Determine the [x, y] coordinate at the center of the cell enclosing the given text.  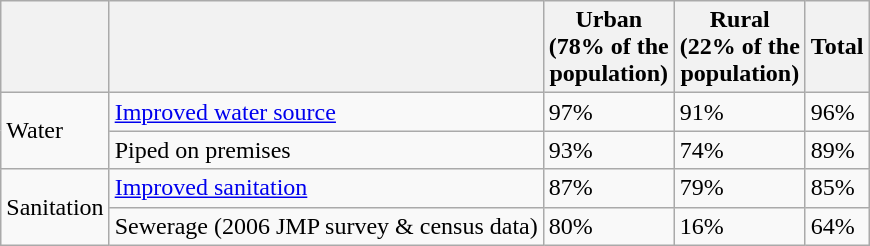
Rural(22% of thepopulation) [740, 47]
Total [837, 47]
97% [608, 112]
89% [837, 150]
96% [837, 112]
Sewerage (2006 JMP survey & census data) [326, 226]
93% [608, 150]
91% [740, 112]
Sanitation [55, 207]
Improved sanitation [326, 188]
85% [837, 188]
79% [740, 188]
Urban(78% of thepopulation) [608, 47]
74% [740, 150]
16% [740, 226]
Piped on premises [326, 150]
80% [608, 226]
64% [837, 226]
Water [55, 131]
Improved water source [326, 112]
87% [608, 188]
